From the cell containing the given text, extract its center point as [x, y] coordinate. 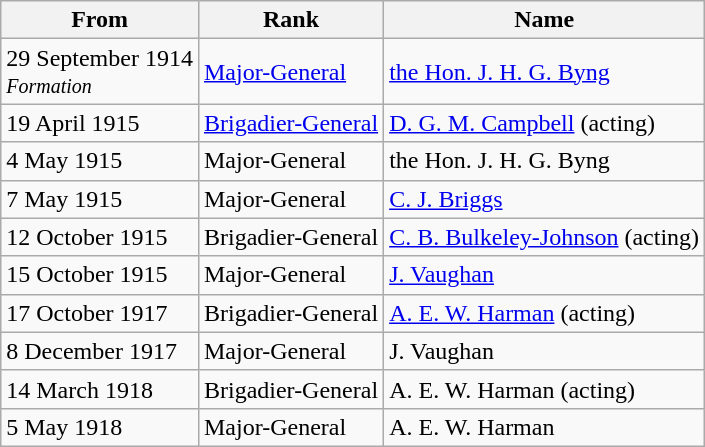
A. E. W. Harman [544, 427]
8 December 1917 [100, 351]
19 April 1915 [100, 123]
17 October 1917 [100, 313]
From [100, 20]
D. G. M. Campbell (acting) [544, 123]
12 October 1915 [100, 237]
C. J. Briggs [544, 199]
15 October 1915 [100, 275]
5 May 1918 [100, 427]
4 May 1915 [100, 161]
14 March 1918 [100, 389]
Name [544, 20]
29 September 1914Formation [100, 72]
7 May 1915 [100, 199]
C. B. Bulkeley-Johnson (acting) [544, 237]
Rank [290, 20]
